Detect which cell encompasses the target text, then output its (X, Y) center coordinate. 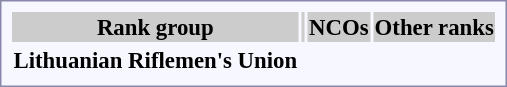
NCOs (340, 27)
Lithuanian Riflemen's Union (156, 60)
Rank group (156, 27)
Other ranks (434, 27)
